Search for the cell housing the specified text and yield its [x, y] center coordinate. 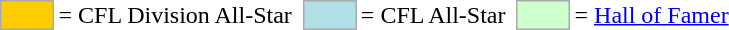
= CFL Division All-Star [175, 15]
= CFL All-Star [433, 15]
